Provide the [X, Y] coordinate of the cell's center where the given text is located.  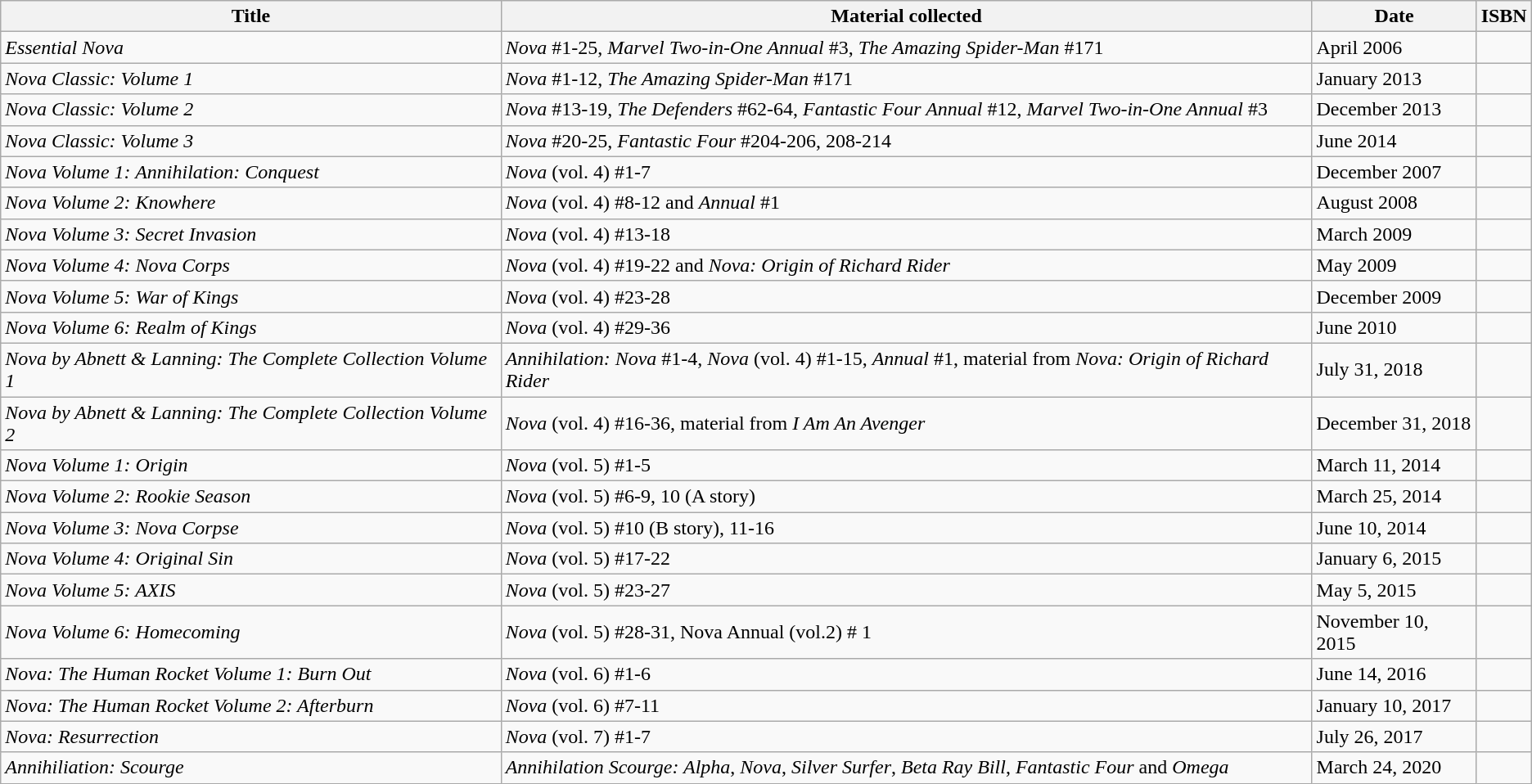
Nova (vol. 4) #16-36, material from I Am An Avenger [907, 422]
Nova (vol. 4) #29-36 [907, 327]
Nova #1-25, Marvel Two-in-One Annual #3, The Amazing Spider-Man #171 [907, 47]
Nova Volume 4: Original Sin [250, 559]
Nova (vol. 4) #1-7 [907, 172]
Material collected [907, 16]
Nova #1-12, The Amazing Spider-Man #171 [907, 79]
March 24, 2020 [1395, 768]
Nova Volume 5: War of Kings [250, 296]
August 2008 [1395, 203]
Nova (vol. 6) #7-11 [907, 705]
January 6, 2015 [1395, 559]
June 14, 2016 [1395, 674]
December 2013 [1395, 110]
Nova Classic: Volume 2 [250, 110]
Title [250, 16]
Nova: The Human Rocket Volume 2: Afterburn [250, 705]
Nova (vol. 5) #17-22 [907, 559]
Nova (vol. 5) #10 (B story), 11-16 [907, 528]
Nova (vol. 7) #1-7 [907, 737]
July 26, 2017 [1395, 737]
Nova Volume 6: Realm of Kings [250, 327]
Essential Nova [250, 47]
Nova Volume 3: Secret Invasion [250, 234]
Date [1395, 16]
Nova Volume 2: Rookie Season [250, 497]
June 10, 2014 [1395, 528]
May 5, 2015 [1395, 590]
Nova Volume 5: AXIS [250, 590]
Nova Volume 6: Homecoming [250, 632]
December 2009 [1395, 296]
Nova by Abnett & Lanning: The Complete Collection Volume 1 [250, 370]
December 31, 2018 [1395, 422]
Nova Volume 2: Knowhere [250, 203]
Nova (vol. 4) #8-12 and Annual #1 [907, 203]
Annihilation Scourge: Alpha, Nova, Silver Surfer, Beta Ray Bill, Fantastic Four and Omega [907, 768]
April 2006 [1395, 47]
Nova (vol. 6) #1-6 [907, 674]
December 2007 [1395, 172]
Nova Classic: Volume 3 [250, 141]
Nova Volume 1: Annihilation: Conquest [250, 172]
Nova Volume 1: Origin [250, 466]
Nova (vol. 4) #13-18 [907, 234]
Annihiliation: Scourge [250, 768]
June 2010 [1395, 327]
Nova (vol. 5) #23-27 [907, 590]
Nova Volume 3: Nova Corpse [250, 528]
Annihilation: Nova #1-4, Nova (vol. 4) #1-15, Annual #1, material from Nova: Origin of Richard Rider [907, 370]
ISBN [1504, 16]
Nova #20-25, Fantastic Four #204-206, 208-214 [907, 141]
January 10, 2017 [1395, 705]
Nova (vol. 5) #1-5 [907, 466]
Nova by Abnett & Lanning: The Complete Collection Volume 2 [250, 422]
July 31, 2018 [1395, 370]
November 10, 2015 [1395, 632]
March 11, 2014 [1395, 466]
Nova (vol. 4) #19-22 and Nova: Origin of Richard Rider [907, 265]
March 2009 [1395, 234]
Nova #13-19, The Defenders #62-64, Fantastic Four Annual #12, Marvel Two-in-One Annual #3 [907, 110]
March 25, 2014 [1395, 497]
Nova: Resurrection [250, 737]
Nova (vol. 5) #6-9, 10 (A story) [907, 497]
January 2013 [1395, 79]
Nova (vol. 4) #23-28 [907, 296]
Nova Volume 4: Nova Corps [250, 265]
Nova Classic: Volume 1 [250, 79]
Nova: The Human Rocket Volume 1: Burn Out [250, 674]
June 2014 [1395, 141]
Nova (vol. 5) #28-31, Nova Annual (vol.2) # 1 [907, 632]
May 2009 [1395, 265]
